Identify which cell holds the provided text, then report its (X, Y) central coordinate. 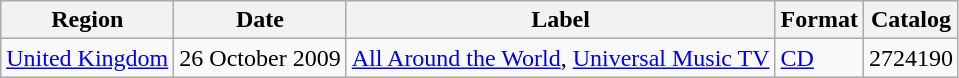
Format (819, 20)
United Kingdom (88, 58)
Label (560, 20)
All Around the World, Universal Music TV (560, 58)
Region (88, 20)
CD (819, 58)
Date (260, 20)
Catalog (910, 20)
2724190 (910, 58)
26 October 2009 (260, 58)
